Extract the [x, y] coordinate from the center of the cell holding the provided text.  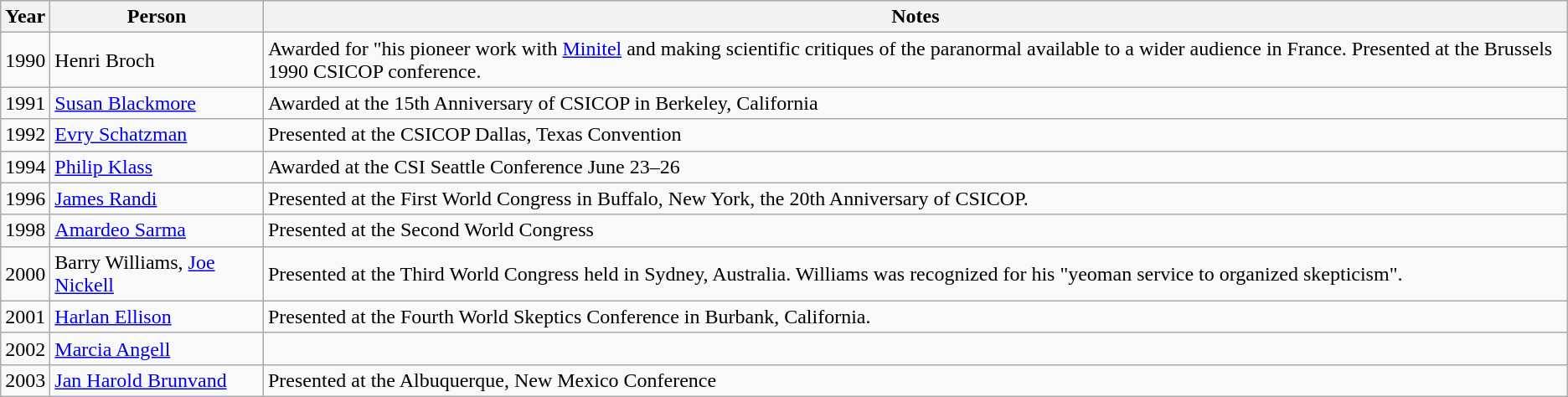
Presented at the Fourth World Skeptics Conference in Burbank, California. [915, 317]
Awarded at the 15th Anniversary of CSICOP in Berkeley, California [915, 103]
James Randi [157, 198]
Philip Klass [157, 167]
1998 [25, 230]
Marcia Angell [157, 348]
1990 [25, 60]
1991 [25, 103]
Year [25, 17]
2003 [25, 380]
Presented at the Third World Congress held in Sydney, Australia. Williams was recognized for his "yeoman service to organized skepticism". [915, 273]
Henri Broch [157, 60]
Person [157, 17]
Awarded at the CSI Seattle Conference June 23–26 [915, 167]
Presented at the First World Congress in Buffalo, New York, the 20th Anniversary of CSICOP. [915, 198]
Jan Harold Brunvand [157, 380]
Amardeo Sarma [157, 230]
1994 [25, 167]
2002 [25, 348]
Harlan Ellison [157, 317]
Susan Blackmore [157, 103]
Barry Williams, Joe Nickell [157, 273]
Presented at the Albuquerque, New Mexico Conference [915, 380]
1996 [25, 198]
Presented at the Second World Congress [915, 230]
1992 [25, 135]
Notes [915, 17]
Evry Schatzman [157, 135]
2000 [25, 273]
Presented at the CSICOP Dallas, Texas Convention [915, 135]
2001 [25, 317]
